Find where the given text appears and provide that cell's center as (x, y) coordinate. 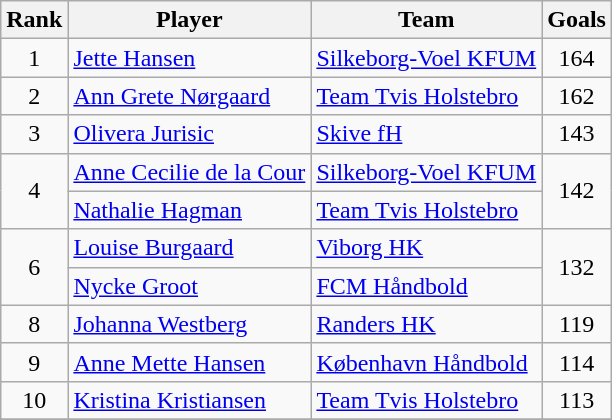
119 (577, 324)
8 (34, 324)
4 (34, 191)
Anne Mette Hansen (190, 362)
København Håndbold (426, 362)
Goals (577, 20)
Olivera Jurisic (190, 134)
Johanna Westberg (190, 324)
Randers HK (426, 324)
9 (34, 362)
164 (577, 58)
114 (577, 362)
142 (577, 191)
Nycke Groot (190, 286)
1 (34, 58)
Nathalie Hagman (190, 210)
Anne Cecilie de la Cour (190, 172)
Rank (34, 20)
Kristina Kristiansen (190, 400)
2 (34, 96)
Viborg HK (426, 248)
143 (577, 134)
132 (577, 267)
113 (577, 400)
Player (190, 20)
Jette Hansen (190, 58)
162 (577, 96)
Team (426, 20)
6 (34, 267)
Louise Burgaard (190, 248)
10 (34, 400)
FCM Håndbold (426, 286)
Ann Grete Nørgaard (190, 96)
Skive fH (426, 134)
3 (34, 134)
